Output the [x, y] coordinate of the center of the cell containing the given text.  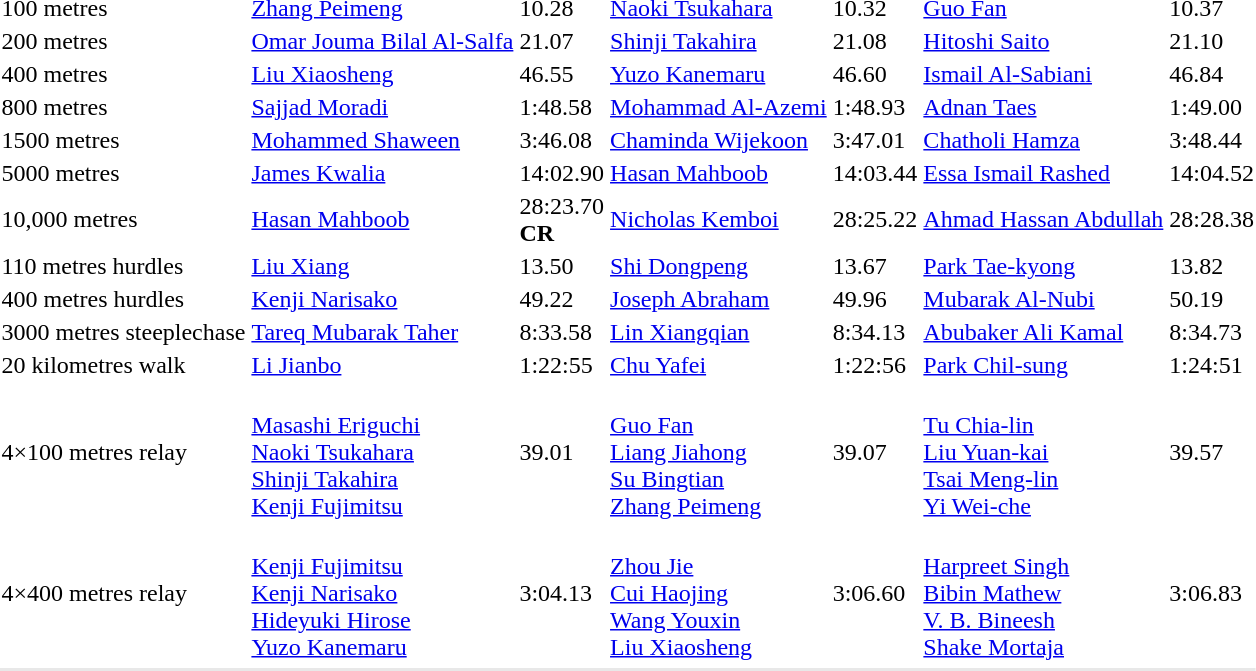
46.55 [562, 74]
13.50 [562, 266]
39.07 [875, 452]
Mubarak Al-Nubi [1044, 299]
3:06.83 [1212, 593]
James Kwalia [382, 173]
1:49.00 [1212, 107]
14:03.44 [875, 173]
1:22:55 [562, 365]
Omar Jouma Bilal Al-Salfa [382, 41]
1:48.58 [562, 107]
20 kilometres walk [124, 365]
Mohammed Shaween [382, 140]
49.22 [562, 299]
Abubaker Ali Kamal [1044, 332]
400 metres [124, 74]
Adnan Taes [1044, 107]
1:22:56 [875, 365]
Mohammad Al-Azemi [719, 107]
Kenji Narisako [382, 299]
21.08 [875, 41]
3:47.01 [875, 140]
400 metres hurdles [124, 299]
Chaminda Wijekoon [719, 140]
200 metres [124, 41]
1:48.93 [875, 107]
Liu Xiaosheng [382, 74]
Ismail Al-Sabiani [1044, 74]
Ahmad Hassan Abdullah [1044, 220]
3:46.08 [562, 140]
1:24:51 [1212, 365]
8:33.58 [562, 332]
Sajjad Moradi [382, 107]
50.19 [1212, 299]
5000 metres [124, 173]
Hitoshi Saito [1044, 41]
Essa Ismail Rashed [1044, 173]
1500 metres [124, 140]
28:25.22 [875, 220]
Tu Chia-linLiu Yuan-kaiTsai Meng-linYi Wei-che [1044, 452]
Park Chil-sung [1044, 365]
Zhou JieCui HaojingWang YouxinLiu Xiaosheng [719, 593]
28:23.70CR [562, 220]
3000 metres steeplechase [124, 332]
3:04.13 [562, 593]
Guo FanLiang JiahongSu BingtianZhang Peimeng [719, 452]
8:34.73 [1212, 332]
4×100 metres relay [124, 452]
46.60 [875, 74]
Kenji FujimitsuKenji NarisakoHideyuki HiroseYuzo Kanemaru [382, 593]
13.67 [875, 266]
3:48.44 [1212, 140]
Lin Xiangqian [719, 332]
28:28.38 [1212, 220]
3:06.60 [875, 593]
800 metres [124, 107]
Liu Xiang [382, 266]
110 metres hurdles [124, 266]
46.84 [1212, 74]
8:34.13 [875, 332]
Harpreet SinghBibin MathewV. B. BineeshShake Mortaja [1044, 593]
49.96 [875, 299]
Masashi EriguchiNaoki TsukaharaShinji TakahiraKenji Fujimitsu [382, 452]
Yuzo Kanemaru [719, 74]
39.01 [562, 452]
Shi Dongpeng [719, 266]
Park Tae-kyong [1044, 266]
Nicholas Kemboi [719, 220]
14:02.90 [562, 173]
Joseph Abraham [719, 299]
Tareq Mubarak Taher [382, 332]
Shinji Takahira [719, 41]
Chu Yafei [719, 365]
Li Jianbo [382, 365]
21.07 [562, 41]
Chatholi Hamza [1044, 140]
21.10 [1212, 41]
13.82 [1212, 266]
4×400 metres relay [124, 593]
14:04.52 [1212, 173]
39.57 [1212, 452]
10,000 metres [124, 220]
